For the text-containing cell, return its midpoint in (x, y) coordinate format. 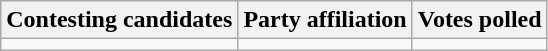
Contesting candidates (120, 20)
Votes polled (480, 20)
Party affiliation (325, 20)
